For the text-containing cell, return its midpoint in (X, Y) coordinate format. 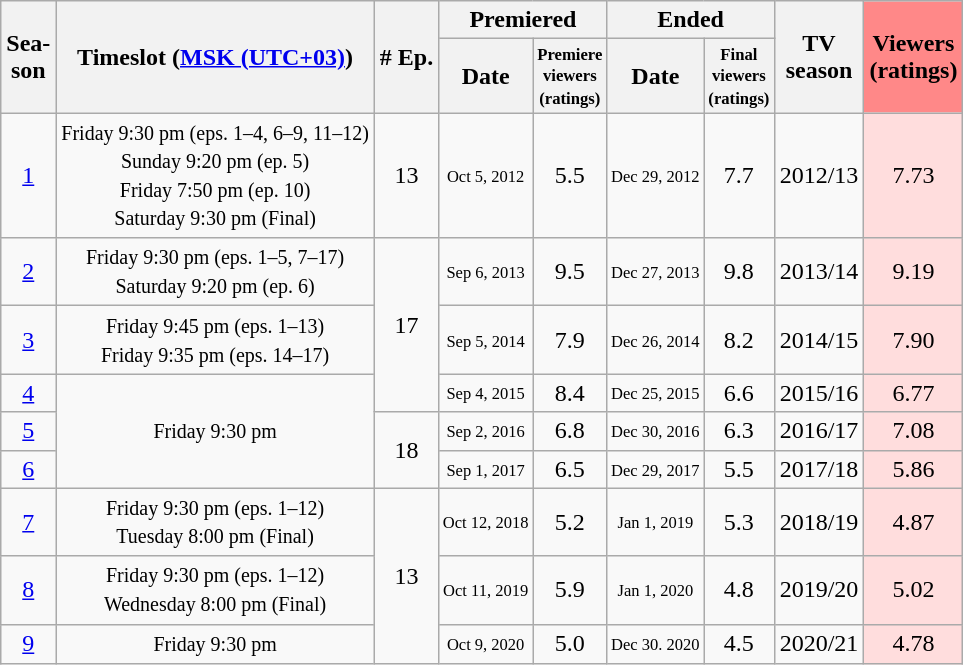
8.4 (570, 393)
Friday 9:30 pm (eps. 1–4, 6–9, 11–12)Sunday 9:20 pm (ep. 5)Friday 7:50 pm (ep. 10)Saturday 9:30 pm (Final) (216, 176)
Friday 9:30 pm (eps. 1–12)Tuesday 8:00 pm (Final) (216, 522)
Premiered (523, 20)
9 (28, 644)
2014/15 (819, 340)
Sep 1, 2017 (486, 469)
5.9 (570, 590)
Dec 29, 2017 (656, 469)
4.87 (914, 522)
# Ep. (406, 57)
Dec 27, 2013 (656, 272)
TVseason (819, 57)
8 (28, 590)
Finalviewers(ratings) (740, 76)
Sep 2, 2016 (486, 431)
2018/19 (819, 522)
Jan 1, 2019 (656, 522)
7.7 (740, 176)
Oct 9, 2020 (486, 644)
Friday 9:30 pm (eps. 1–5, 7–17)Saturday 9:20 pm (ep. 6) (216, 272)
Ended (690, 20)
2017/18 (819, 469)
9.5 (570, 272)
2013/14 (819, 272)
Viewers(ratings) (914, 57)
8.2 (740, 340)
5.2 (570, 522)
5.3 (740, 522)
Dec 30. 2020 (656, 644)
2020/21 (819, 644)
7.90 (914, 340)
17 (406, 325)
Sep 6, 2013 (486, 272)
2 (28, 272)
9.8 (740, 272)
5.86 (914, 469)
Oct 12, 2018 (486, 522)
2015/16 (819, 393)
2012/13 (819, 176)
Sep 5, 2014 (486, 340)
7.73 (914, 176)
Dec 26, 2014 (656, 340)
6.77 (914, 393)
Oct 11, 2019 (486, 590)
Oct 5, 2012 (486, 176)
5.0 (570, 644)
3 (28, 340)
Friday 9:30 pm (eps. 1–12)Wednesday 8:00 pm (Final) (216, 590)
7.08 (914, 431)
6.6 (740, 393)
Dec 30, 2016 (656, 431)
6.3 (740, 431)
Dec 25, 2015 (656, 393)
2016/17 (819, 431)
4.8 (740, 590)
7 (28, 522)
4.78 (914, 644)
6.5 (570, 469)
18 (406, 450)
Friday 9:45 pm (eps. 1–13)Friday 9:35 pm (eps. 14–17) (216, 340)
Sep 4, 2015 (486, 393)
Jan 1, 2020 (656, 590)
6 (28, 469)
7.9 (570, 340)
4.5 (740, 644)
2019/20 (819, 590)
Sea-son (28, 57)
Dec 29, 2012 (656, 176)
9.19 (914, 272)
4 (28, 393)
5 (28, 431)
Premiereviewers(ratings) (570, 76)
5.02 (914, 590)
Timeslot (MSK (UTC+03)) (216, 57)
1 (28, 176)
6.8 (570, 431)
